For the text-containing cell, return its midpoint in [x, y] coordinate format. 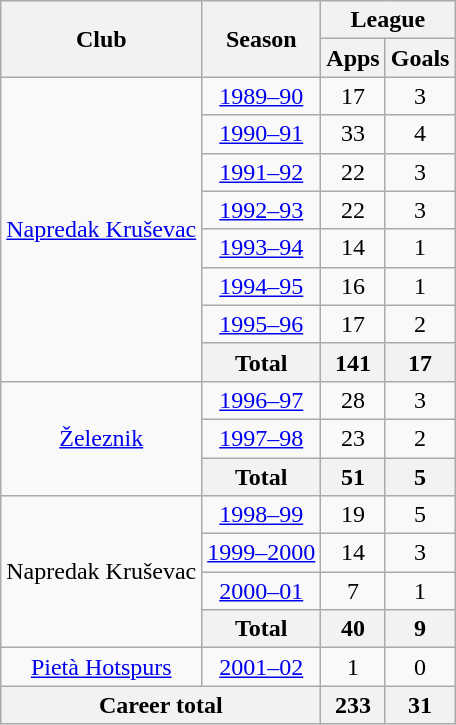
Goals [420, 58]
1994–95 [262, 286]
1992–93 [262, 210]
2001–02 [262, 667]
Apps [353, 58]
1990–91 [262, 134]
League [388, 20]
19 [353, 515]
Pietà Hotspurs [102, 667]
Club [102, 39]
16 [353, 286]
33 [353, 134]
1996–97 [262, 400]
40 [353, 629]
1993–94 [262, 248]
28 [353, 400]
2000–01 [262, 591]
1999–2000 [262, 553]
4 [420, 134]
Železnik [102, 438]
Season [262, 39]
9 [420, 629]
23 [353, 438]
1997–98 [262, 438]
1989–90 [262, 96]
1998–99 [262, 515]
1995–96 [262, 324]
31 [420, 705]
141 [353, 362]
1991–92 [262, 172]
233 [353, 705]
51 [353, 477]
Career total [161, 705]
7 [353, 591]
0 [420, 667]
